From the cell containing the given text, extract its center point as [x, y] coordinate. 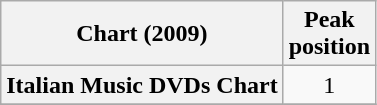
Italian Music DVDs Chart [142, 85]
Peakposition [329, 34]
Chart (2009) [142, 34]
1 [329, 85]
